Capture the cell that displays the provided text and extract its (x, y) central coordinate. 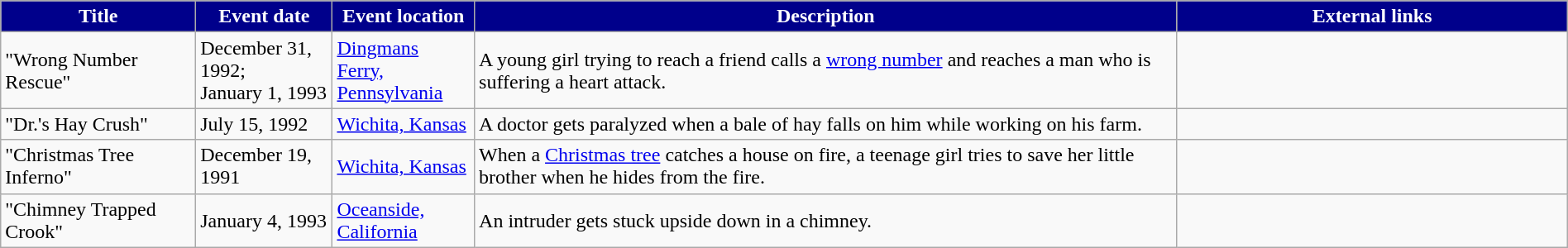
January 4, 1993 (265, 220)
July 15, 1992 (265, 124)
Event date (265, 17)
Event location (404, 17)
An intruder gets stuck upside down in a chimney. (826, 220)
"Dr.'s Hay Crush" (98, 124)
When a Christmas tree catches a house on fire, a teenage girl tries to save her little brother when he hides from the fire. (826, 167)
December 31, 1992;January 1, 1993 (265, 70)
Title (98, 17)
Oceanside, California (404, 220)
A doctor gets paralyzed when a bale of hay falls on him while working on his farm. (826, 124)
Dingmans Ferry, Pennsylvania (404, 70)
External links (1372, 17)
A young girl trying to reach a friend calls a wrong number and reaches a man who is suffering a heart attack. (826, 70)
"Wrong Number Rescue" (98, 70)
December 19, 1991 (265, 167)
"Chimney Trapped Crook" (98, 220)
Description (826, 17)
"Christmas Tree Inferno" (98, 167)
